Capture the cell that displays the provided text and extract its [x, y] central coordinate. 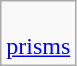
prisms [38, 34]
